For the text-containing cell, return its midpoint in (X, Y) coordinate format. 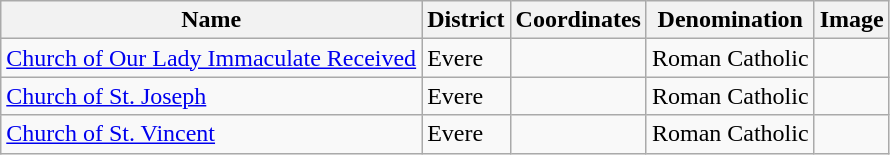
Image (852, 20)
Coordinates (578, 20)
Denomination (730, 20)
District (466, 20)
Church of St. Joseph (212, 96)
Church of Our Lady Immaculate Received (212, 58)
Church of St. Vincent (212, 134)
Name (212, 20)
